Determine the [x, y] coordinate at the center of the cell enclosing the given text.  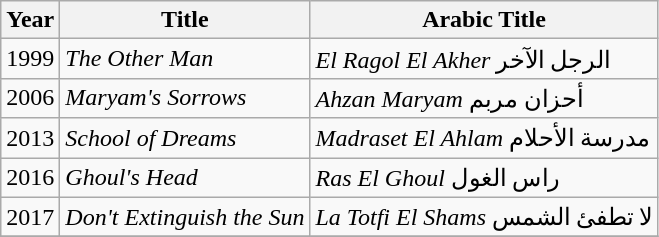
2016 [30, 178]
1999 [30, 59]
Year [30, 20]
Ras El Ghoul راس الغول [484, 178]
Maryam's Sorrows [185, 98]
La Totfi El Shams لا تطفئ الشمس [484, 217]
Ahzan Maryam أحزان مربم [484, 98]
Arabic Title [484, 20]
Madraset El Ahlam مدرسة الأحلام [484, 138]
The Other Man [185, 59]
Title [185, 20]
Don't Extinguish the Sun [185, 217]
2013 [30, 138]
2017 [30, 217]
El Ragol El Akher الرجل الآخر [484, 59]
2006 [30, 98]
Ghoul's Head [185, 178]
School of Dreams [185, 138]
